Locate the cell with the specified text and output its [x, y] center coordinate. 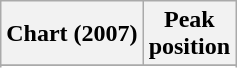
Peakposition [189, 34]
Chart (2007) [72, 34]
